Locate the cell with the specified text and output its (x, y) center coordinate. 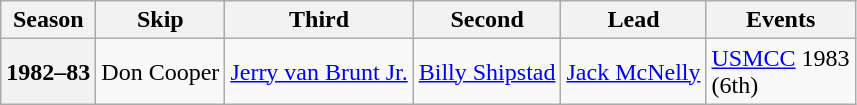
Skip (160, 20)
Jerry van Brunt Jr. (319, 72)
USMCC 1983 (6th) (780, 72)
Third (319, 20)
Jack McNelly (634, 72)
Second (487, 20)
1982–83 (48, 72)
Don Cooper (160, 72)
Billy Shipstad (487, 72)
Events (780, 20)
Season (48, 20)
Lead (634, 20)
